From the cell containing the given text, extract its center point as [x, y] coordinate. 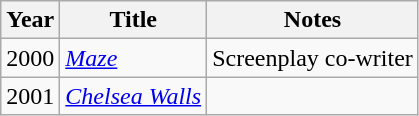
2000 [30, 58]
Year [30, 20]
Screenplay co-writer [313, 58]
Maze [134, 58]
2001 [30, 96]
Title [134, 20]
Notes [313, 20]
Chelsea Walls [134, 96]
